Detect which cell encompasses the target text, then output its [x, y] center coordinate. 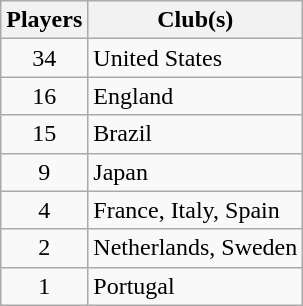
15 [44, 134]
1 [44, 286]
16 [44, 96]
England [196, 96]
4 [44, 210]
Brazil [196, 134]
Club(s) [196, 20]
United States [196, 58]
9 [44, 172]
2 [44, 248]
Players [44, 20]
Japan [196, 172]
34 [44, 58]
Netherlands, Sweden [196, 248]
France, Italy, Spain [196, 210]
Portugal [196, 286]
